For the text-containing cell, return its midpoint in (X, Y) coordinate format. 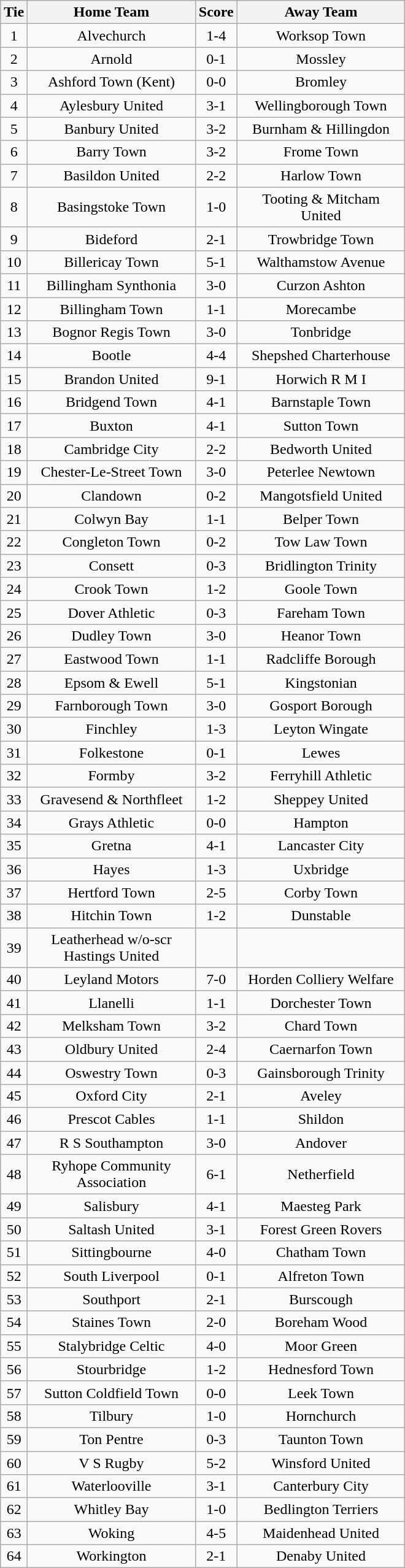
Billingham Town (112, 309)
Peterlee Newtown (321, 472)
2 (14, 59)
58 (14, 1416)
Bedworth United (321, 449)
Andover (321, 1143)
45 (14, 1096)
Bootle (112, 356)
Corby Town (321, 893)
42 (14, 1026)
Formby (112, 776)
Sittingbourne (112, 1253)
Taunton Town (321, 1439)
Trowbridge Town (321, 239)
Walthamstow Avenue (321, 262)
Brandon United (112, 379)
Tilbury (112, 1416)
Morecambe (321, 309)
Mangotsfield United (321, 496)
Buxton (112, 426)
Colwyn Bay (112, 519)
Mossley (321, 59)
Eastwood Town (112, 659)
50 (14, 1229)
Crook Town (112, 589)
Hednesford Town (321, 1369)
Bromley (321, 82)
Grays Athletic (112, 823)
Away Team (321, 12)
Belper Town (321, 519)
Oldbury United (112, 1049)
Fareham Town (321, 612)
2-4 (216, 1049)
Farnborough Town (112, 706)
2-0 (216, 1323)
Forest Green Rovers (321, 1229)
31 (14, 753)
57 (14, 1393)
Lancaster City (321, 846)
Bridlington Trinity (321, 566)
Prescot Cables (112, 1120)
3 (14, 82)
Radcliffe Borough (321, 659)
Congleton Town (112, 542)
53 (14, 1299)
5-2 (216, 1463)
Dover Athletic (112, 612)
38 (14, 916)
11 (14, 285)
6-1 (216, 1174)
Ashford Town (Kent) (112, 82)
61 (14, 1486)
Sutton Coldfield Town (112, 1393)
Bedlington Terriers (321, 1510)
1 (14, 36)
Woking (112, 1533)
Heanor Town (321, 636)
R S Southampton (112, 1143)
4-4 (216, 356)
Workington (112, 1556)
Harlow Town (321, 175)
Dudley Town (112, 636)
Bideford (112, 239)
Frome Town (321, 152)
Aylesbury United (112, 106)
Curzon Ashton (321, 285)
Arnold (112, 59)
49 (14, 1206)
44 (14, 1073)
9 (14, 239)
10 (14, 262)
Wellingborough Town (321, 106)
Stourbridge (112, 1369)
35 (14, 846)
15 (14, 379)
Clandown (112, 496)
9-1 (216, 379)
Whitley Bay (112, 1510)
Denaby United (321, 1556)
48 (14, 1174)
51 (14, 1253)
24 (14, 589)
29 (14, 706)
59 (14, 1439)
Tow Law Town (321, 542)
Aveley (321, 1096)
28 (14, 683)
52 (14, 1276)
Alfreton Town (321, 1276)
Leek Town (321, 1393)
Southport (112, 1299)
32 (14, 776)
Cambridge City (112, 449)
Shepshed Charterhouse (321, 356)
7 (14, 175)
Horden Colliery Welfare (321, 979)
27 (14, 659)
Saltash United (112, 1229)
17 (14, 426)
Horwich R M I (321, 379)
46 (14, 1120)
Shildon (321, 1120)
Goole Town (321, 589)
Billericay Town (112, 262)
7-0 (216, 979)
Oxford City (112, 1096)
Canterbury City (321, 1486)
Winsford United (321, 1463)
Epsom & Ewell (112, 683)
Dorchester Town (321, 1002)
Barry Town (112, 152)
Caernarfon Town (321, 1049)
33 (14, 799)
Hornchurch (321, 1416)
1-4 (216, 36)
55 (14, 1346)
Leyland Motors (112, 979)
8 (14, 207)
25 (14, 612)
Bognor Regis Town (112, 332)
Worksop Town (321, 36)
54 (14, 1323)
Finchley (112, 729)
Tooting & Mitcham United (321, 207)
Ton Pentre (112, 1439)
Oswestry Town (112, 1073)
Chard Town (321, 1026)
Home Team (112, 12)
Consett (112, 566)
16 (14, 402)
37 (14, 893)
30 (14, 729)
20 (14, 496)
18 (14, 449)
Kingstonian (321, 683)
Billingham Synthonia (112, 285)
Bridgend Town (112, 402)
39 (14, 947)
4 (14, 106)
23 (14, 566)
63 (14, 1533)
Hayes (112, 869)
Sheppey United (321, 799)
36 (14, 869)
Stalybridge Celtic (112, 1346)
Barnstaple Town (321, 402)
2-5 (216, 893)
Maidenhead United (321, 1533)
5 (14, 129)
Hertford Town (112, 893)
21 (14, 519)
Maesteg Park (321, 1206)
Llanelli (112, 1002)
Tonbridge (321, 332)
Burnham & Hillingdon (321, 129)
12 (14, 309)
60 (14, 1463)
Tie (14, 12)
14 (14, 356)
22 (14, 542)
40 (14, 979)
Chatham Town (321, 1253)
Leyton Wingate (321, 729)
47 (14, 1143)
South Liverpool (112, 1276)
V S Rugby (112, 1463)
Sutton Town (321, 426)
Leatherhead w/o-scr Hastings United (112, 947)
64 (14, 1556)
Boreham Wood (321, 1323)
Staines Town (112, 1323)
Waterlooville (112, 1486)
6 (14, 152)
Gravesend & Northfleet (112, 799)
Hitchin Town (112, 916)
4-5 (216, 1533)
Melksham Town (112, 1026)
Ferryhill Athletic (321, 776)
Basildon United (112, 175)
62 (14, 1510)
34 (14, 823)
Moor Green (321, 1346)
Folkestone (112, 753)
Salisbury (112, 1206)
Netherfield (321, 1174)
Uxbridge (321, 869)
Chester-Le-Street Town (112, 472)
Burscough (321, 1299)
Score (216, 12)
Gosport Borough (321, 706)
Dunstable (321, 916)
19 (14, 472)
Lewes (321, 753)
Alvechurch (112, 36)
Basingstoke Town (112, 207)
13 (14, 332)
Hampton (321, 823)
Gainsborough Trinity (321, 1073)
26 (14, 636)
Gretna (112, 846)
Ryhope Community Association (112, 1174)
Banbury United (112, 129)
56 (14, 1369)
41 (14, 1002)
43 (14, 1049)
